Detect which cell encompasses the target text, then output its [x, y] center coordinate. 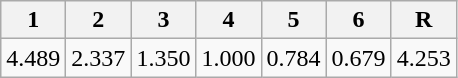
0.679 [358, 58]
4 [228, 20]
2 [98, 20]
5 [294, 20]
6 [358, 20]
2.337 [98, 58]
1.000 [228, 58]
3 [164, 20]
R [424, 20]
1 [34, 20]
1.350 [164, 58]
4.489 [34, 58]
4.253 [424, 58]
0.784 [294, 58]
